Output the (X, Y) coordinate of the center of the cell containing the given text.  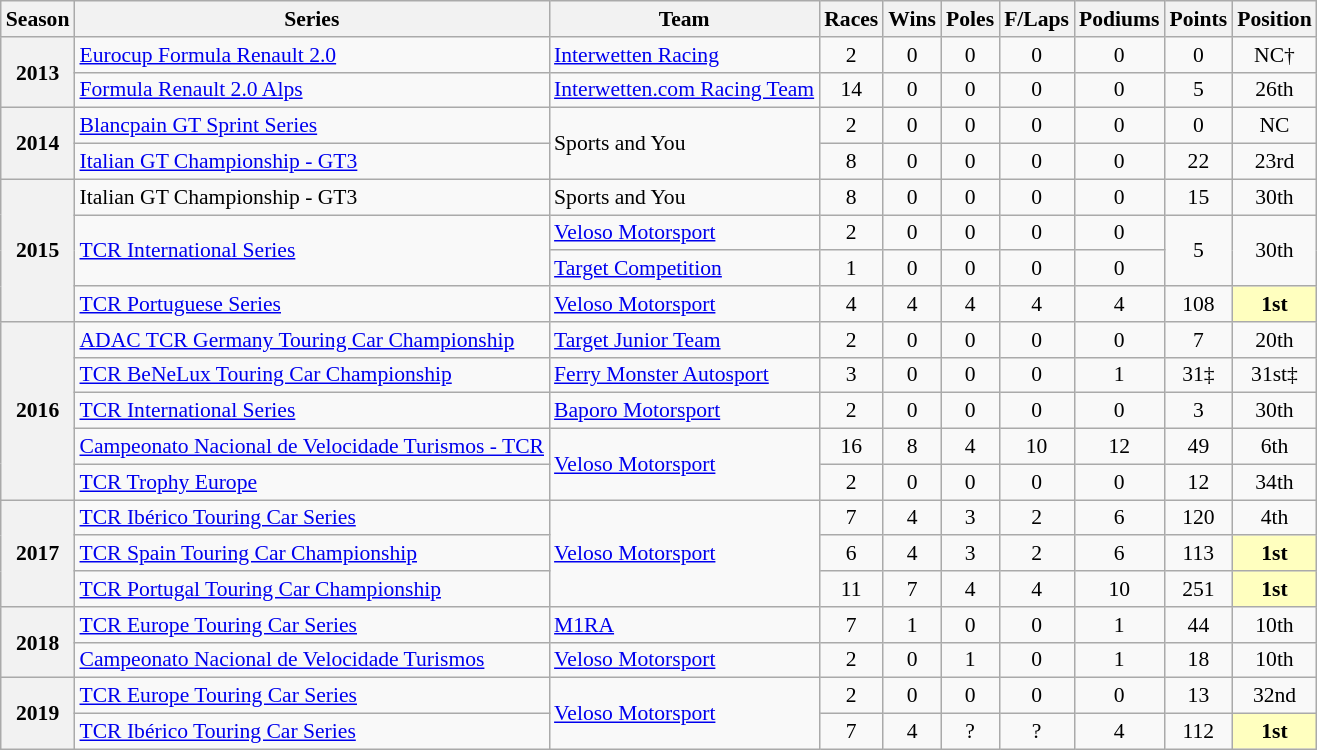
Interwetten.com Racing Team (684, 90)
2015 (38, 250)
Podiums (1120, 19)
14 (851, 90)
TCR Portuguese Series (312, 304)
Campeonato Nacional de Velocidade Turismos - TCR (312, 447)
2013 (38, 72)
Races (851, 19)
6th (1274, 447)
TCR BeNeLux Touring Car Championship (312, 375)
TCR Portugal Touring Car Championship (312, 589)
18 (1199, 660)
20th (1274, 340)
23rd (1274, 162)
Position (1274, 19)
2014 (38, 144)
44 (1199, 625)
ADAC TCR Germany Touring Car Championship (312, 340)
NC† (1274, 55)
Formula Renault 2.0 Alps (312, 90)
49 (1199, 447)
34th (1274, 482)
Wins (912, 19)
TCR Trophy Europe (312, 482)
11 (851, 589)
31st‡ (1274, 375)
Baporo Motorsport (684, 411)
Poles (970, 19)
112 (1199, 732)
Points (1199, 19)
Campeonato Nacional de Velocidade Turismos (312, 660)
Target Competition (684, 269)
Blancpain GT Sprint Series (312, 126)
4th (1274, 518)
Series (312, 19)
TCR Spain Touring Car Championship (312, 554)
16 (851, 447)
2018 (38, 642)
M1RA (684, 625)
13 (1199, 696)
Season (38, 19)
15 (1199, 197)
26th (1274, 90)
Eurocup Formula Renault 2.0 (312, 55)
F/Laps (1036, 19)
Interwetten Racing (684, 55)
2016 (38, 411)
Team (684, 19)
2017 (38, 554)
108 (1199, 304)
Ferry Monster Autosport (684, 375)
Target Junior Team (684, 340)
32nd (1274, 696)
113 (1199, 554)
251 (1199, 589)
NC (1274, 126)
22 (1199, 162)
31‡ (1199, 375)
2019 (38, 714)
120 (1199, 518)
